From the cell containing the given text, extract its center point as [x, y] coordinate. 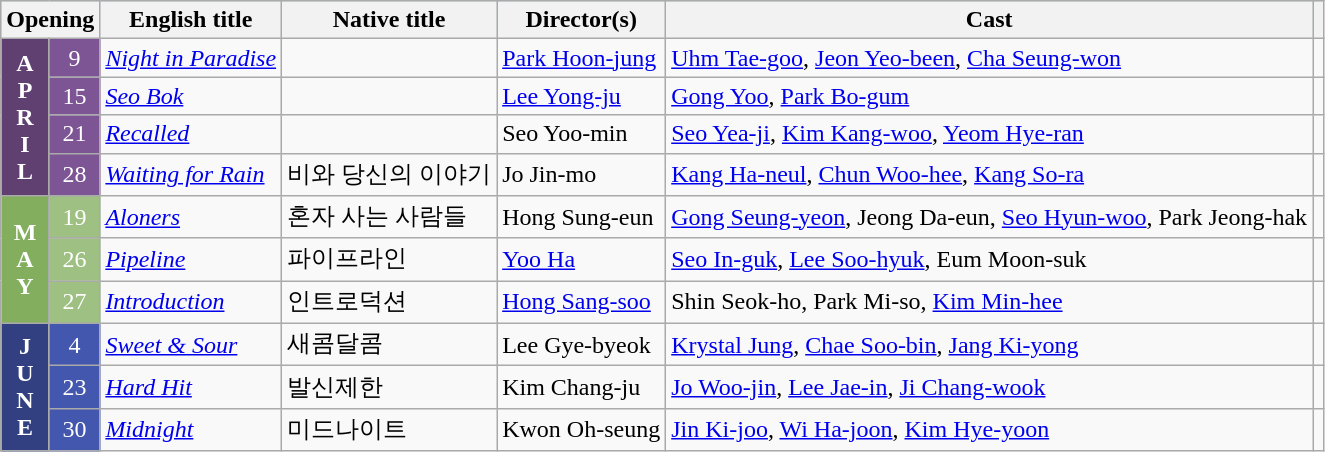
Recalled [191, 134]
Lee Yong-ju [582, 96]
Yoo Ha [582, 260]
27 [74, 302]
Kwon Oh-seung [582, 430]
APRIL [26, 118]
Introduction [191, 302]
19 [74, 218]
English title [191, 20]
비와 당신의 이야기 [390, 174]
Kim Chang-ju [582, 388]
15 [74, 96]
Krystal Jung, Chae Soo-bin, Jang Ki-yong [990, 344]
Jo Woo-jin, Lee Jae-in, Ji Chang-wook [990, 388]
Seo Bok [191, 96]
새콤달콤 [390, 344]
30 [74, 430]
Native title [390, 20]
Gong Yoo, Park Bo-gum [990, 96]
Director(s) [582, 20]
Cast [990, 20]
Seo Yea-ji, Kim Kang-woo, Yeom Hye-ran [990, 134]
Shin Seok-ho, Park Mi-so, Kim Min-hee [990, 302]
28 [74, 174]
Seo In-guk, Lee Soo-hyuk, Eum Moon-suk [990, 260]
MAY [26, 260]
Seo Yoo-min [582, 134]
Night in Paradise [191, 58]
Hong Sang-soo [582, 302]
Kang Ha-neul, Chun Woo-hee, Kang So-ra [990, 174]
Lee Gye-byeok [582, 344]
Waiting for Rain [191, 174]
Midnight [191, 430]
9 [74, 58]
Hard Hit [191, 388]
21 [74, 134]
Pipeline [191, 260]
Aloners [191, 218]
26 [74, 260]
Park Hoon-jung [582, 58]
Sweet & Sour [191, 344]
파이프라인 [390, 260]
Jo Jin-mo [582, 174]
Jin Ki-joo, Wi Ha-joon, Kim Hye-yoon [990, 430]
발신제한 [390, 388]
JUNE [26, 387]
Hong Sung-eun [582, 218]
23 [74, 388]
Gong Seung-yeon, Jeong Da-eun, Seo Hyun-woo, Park Jeong-hak [990, 218]
4 [74, 344]
인트로덕션 [390, 302]
Uhm Tae-goo, Jeon Yeo-been, Cha Seung-won [990, 58]
미드나이트 [390, 430]
혼자 사는 사람들 [390, 218]
Opening [50, 20]
